Pinpoint the cell where the given text exists, returning its (X, Y) midpoint coordinate. 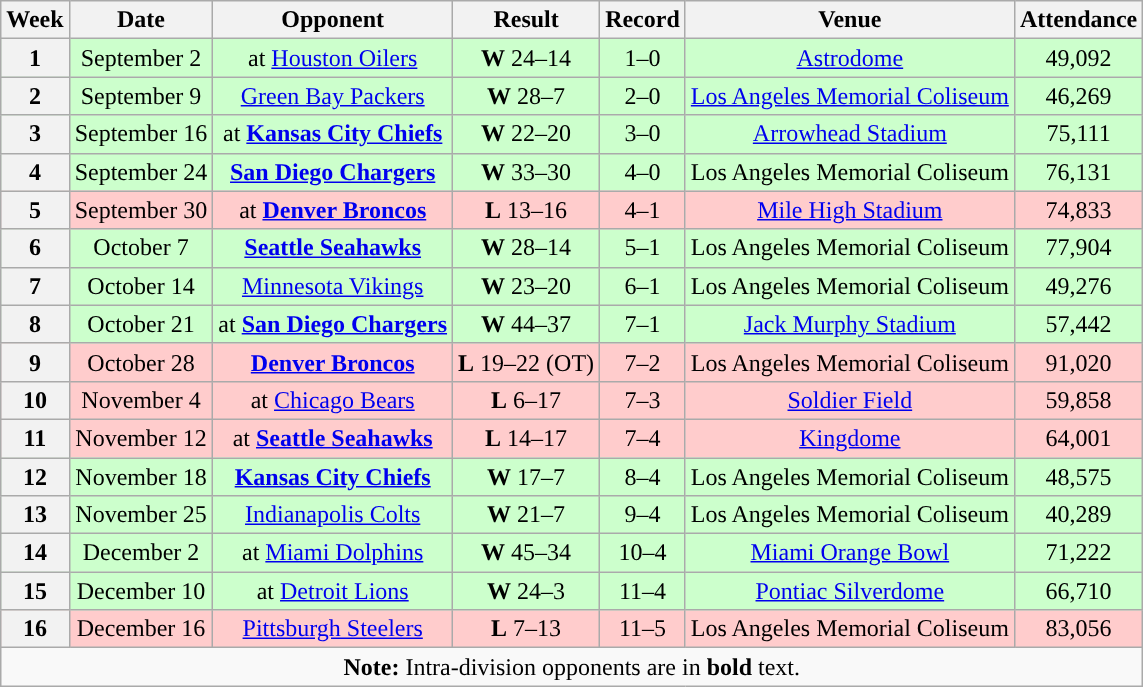
Venue (850, 20)
14 (35, 553)
W 28–14 (526, 248)
9 (35, 362)
Note: Intra-division opponents are in bold text. (572, 667)
at Houston Oilers (333, 58)
10–4 (643, 553)
Astrodome (850, 58)
7 (35, 286)
71,222 (1078, 553)
San Diego Chargers (333, 172)
October 21 (141, 324)
8–4 (643, 477)
September 16 (141, 134)
4 (35, 172)
Attendance (1078, 20)
4–0 (643, 172)
at Chicago Bears (333, 400)
4–1 (643, 210)
September 24 (141, 172)
Denver Broncos (333, 362)
91,020 (1078, 362)
September 30 (141, 210)
September 2 (141, 58)
at Kansas City Chiefs (333, 134)
16 (35, 629)
3–0 (643, 134)
at Denver Broncos (333, 210)
64,001 (1078, 438)
Jack Murphy Stadium (850, 324)
Mile High Stadium (850, 210)
W 45–34 (526, 553)
Seattle Seahawks (333, 248)
1–0 (643, 58)
Pontiac Silverdome (850, 591)
6–1 (643, 286)
October 14 (141, 286)
59,858 (1078, 400)
Opponent (333, 20)
11–4 (643, 591)
2–0 (643, 96)
8 (35, 324)
48,575 (1078, 477)
W 17–7 (526, 477)
Pittsburgh Steelers (333, 629)
Result (526, 20)
10 (35, 400)
3 (35, 134)
77,904 (1078, 248)
49,276 (1078, 286)
5–1 (643, 248)
L 14–17 (526, 438)
October 7 (141, 248)
W 23–20 (526, 286)
40,289 (1078, 515)
1 (35, 58)
Miami Orange Bowl (850, 553)
L 7–13 (526, 629)
December 2 (141, 553)
L 13–16 (526, 210)
at Seattle Seahawks (333, 438)
75,111 (1078, 134)
L 6–17 (526, 400)
Kingdome (850, 438)
6 (35, 248)
7–3 (643, 400)
66,710 (1078, 591)
W 24–14 (526, 58)
December 16 (141, 629)
5 (35, 210)
W 21–7 (526, 515)
November 12 (141, 438)
9–4 (643, 515)
W 44–37 (526, 324)
13 (35, 515)
Record (643, 20)
57,442 (1078, 324)
83,056 (1078, 629)
September 9 (141, 96)
November 18 (141, 477)
2 (35, 96)
at San Diego Chargers (333, 324)
15 (35, 591)
Soldier Field (850, 400)
12 (35, 477)
Minnesota Vikings (333, 286)
at Detroit Lions (333, 591)
74,833 (1078, 210)
Kansas City Chiefs (333, 477)
November 4 (141, 400)
Arrowhead Stadium (850, 134)
Week (35, 20)
46,269 (1078, 96)
Green Bay Packers (333, 96)
Date (141, 20)
December 10 (141, 591)
October 28 (141, 362)
W 28–7 (526, 96)
Indianapolis Colts (333, 515)
W 24–3 (526, 591)
49,092 (1078, 58)
at Miami Dolphins (333, 553)
11–5 (643, 629)
W 33–30 (526, 172)
W 22–20 (526, 134)
7–1 (643, 324)
11 (35, 438)
7–4 (643, 438)
L 19–22 (OT) (526, 362)
76,131 (1078, 172)
November 25 (141, 515)
7–2 (643, 362)
